Locate the cell with the specified text and output its (x, y) center coordinate. 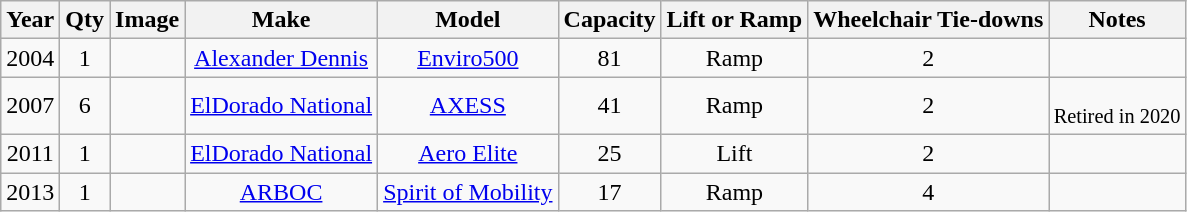
Alexander Dennis (282, 58)
2013 (30, 192)
Spirit of Mobility (468, 192)
4 (928, 192)
2007 (30, 106)
2004 (30, 58)
Aero Elite (468, 154)
AXESS (468, 106)
Enviro500 (468, 58)
81 (610, 58)
Capacity (610, 20)
2011 (30, 154)
Notes (1118, 20)
Lift (734, 154)
Lift or Ramp (734, 20)
6 (85, 106)
Year (30, 20)
Image (148, 20)
Make (282, 20)
25 (610, 154)
Model (468, 20)
Retired in 2020 (1118, 106)
ARBOC (282, 192)
41 (610, 106)
17 (610, 192)
Wheelchair Tie-downs (928, 20)
Qty (85, 20)
